Determine the (x, y) coordinate at the center of the cell enclosing the given text.  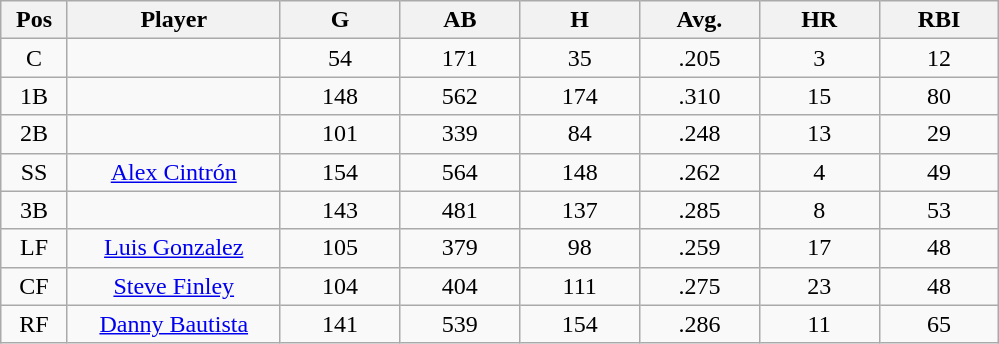
13 (819, 134)
.248 (700, 134)
174 (580, 96)
137 (580, 210)
SS (34, 172)
65 (939, 324)
105 (340, 248)
Steve Finley (174, 286)
54 (340, 58)
98 (580, 248)
C (34, 58)
101 (340, 134)
.205 (700, 58)
.285 (700, 210)
Alex Cintrón (174, 172)
3 (819, 58)
141 (340, 324)
LF (34, 248)
G (340, 20)
H (580, 20)
404 (460, 286)
35 (580, 58)
539 (460, 324)
3B (34, 210)
.310 (700, 96)
4 (819, 172)
111 (580, 286)
12 (939, 58)
53 (939, 210)
2B (34, 134)
.259 (700, 248)
23 (819, 286)
Pos (34, 20)
339 (460, 134)
15 (819, 96)
171 (460, 58)
Avg. (700, 20)
564 (460, 172)
143 (340, 210)
.275 (700, 286)
1B (34, 96)
84 (580, 134)
.286 (700, 324)
RBI (939, 20)
481 (460, 210)
562 (460, 96)
379 (460, 248)
17 (819, 248)
49 (939, 172)
80 (939, 96)
.262 (700, 172)
AB (460, 20)
Danny Bautista (174, 324)
Luis Gonzalez (174, 248)
Player (174, 20)
HR (819, 20)
RF (34, 324)
8 (819, 210)
11 (819, 324)
29 (939, 134)
CF (34, 286)
104 (340, 286)
